Return the (X, Y) coordinate for the center point of the cell that contains the specified text.  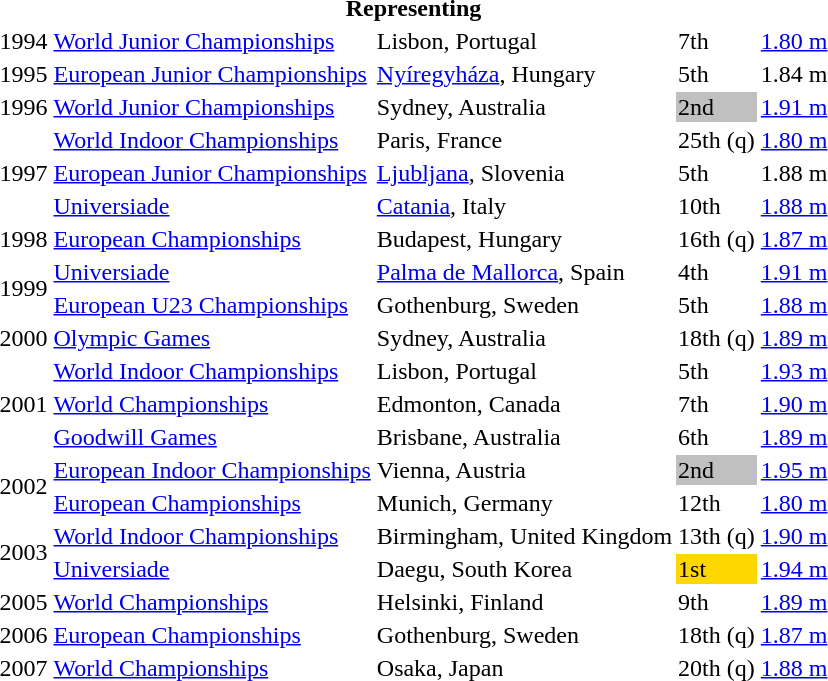
Munich, Germany (524, 503)
6th (717, 437)
16th (q) (717, 239)
1st (717, 569)
Palma de Mallorca, Spain (524, 272)
Edmonton, Canada (524, 404)
Brisbane, Australia (524, 437)
4th (717, 272)
Birmingham, United Kingdom (524, 536)
Catania, Italy (524, 206)
12th (717, 503)
Helsinki, Finland (524, 602)
Vienna, Austria (524, 470)
25th (q) (717, 140)
13th (q) (717, 536)
Olympic Games (212, 338)
Goodwill Games (212, 437)
9th (717, 602)
Ljubljana, Slovenia (524, 173)
Paris, France (524, 140)
Daegu, South Korea (524, 569)
European U23 Championships (212, 305)
10th (717, 206)
Nyíregyháza, Hungary (524, 74)
European Indoor Championships (212, 470)
Budapest, Hungary (524, 239)
